Scan for the cell matching the given text and deliver its (X, Y) coordinate at center. 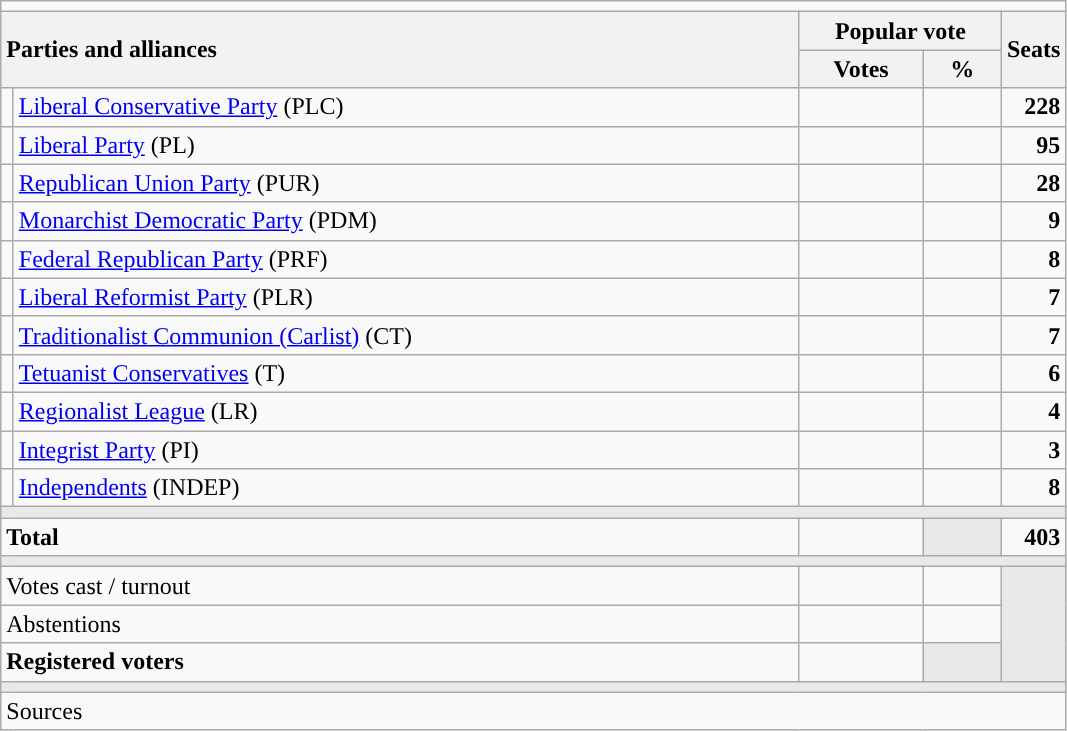
Sources (534, 711)
Integrist Party (PI) (406, 449)
% (962, 69)
28 (1033, 183)
Parties and alliances (400, 50)
9 (1033, 221)
Independents (INDEP) (406, 488)
Seats (1033, 50)
6 (1033, 373)
Tetuanist Conservatives (T) (406, 373)
Traditionalist Communion (Carlist) (CT) (406, 335)
Registered voters (400, 662)
Liberal Party (PL) (406, 145)
228 (1033, 107)
403 (1033, 537)
Votes (861, 69)
Liberal Reformist Party (PLR) (406, 297)
Abstentions (400, 624)
Regionalist League (LR) (406, 411)
Federal Republican Party (PRF) (406, 259)
4 (1033, 411)
Votes cast / turnout (400, 586)
Liberal Conservative Party (PLC) (406, 107)
Monarchist Democratic Party (PDM) (406, 221)
95 (1033, 145)
3 (1033, 449)
Republican Union Party (PUR) (406, 183)
Popular vote (900, 31)
Total (400, 537)
